For the text-containing cell, return its midpoint in [X, Y] coordinate format. 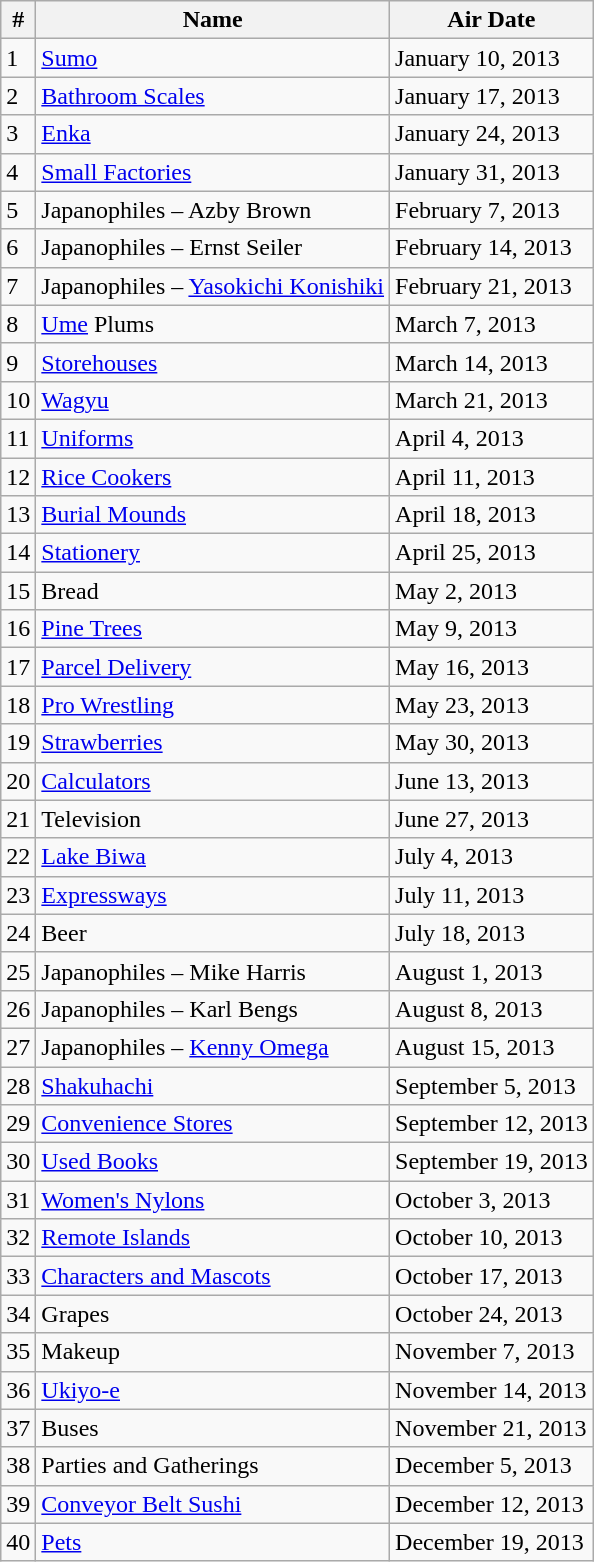
Ume Plums [213, 324]
2 [18, 96]
27 [18, 1047]
Storehouses [213, 362]
Japanophiles – Ernst Seiler [213, 248]
24 [18, 933]
29 [18, 1124]
May 16, 2013 [492, 667]
Sumo [213, 58]
4 [18, 172]
12 [18, 477]
January 24, 2013 [492, 134]
7 [18, 286]
February 7, 2013 [492, 210]
16 [18, 629]
Bathroom Scales [213, 96]
November 21, 2013 [492, 1428]
21 [18, 819]
April 25, 2013 [492, 553]
# [18, 20]
17 [18, 667]
November 14, 2013 [492, 1390]
40 [18, 1542]
Stationery [213, 553]
December 19, 2013 [492, 1542]
Small Factories [213, 172]
Name [213, 20]
25 [18, 971]
September 19, 2013 [492, 1162]
Parcel Delivery [213, 667]
June 13, 2013 [492, 781]
20 [18, 781]
38 [18, 1466]
Beer [213, 933]
Convenience Stores [213, 1124]
26 [18, 1009]
23 [18, 895]
July 4, 2013 [492, 857]
July 11, 2013 [492, 895]
April 18, 2013 [492, 515]
March 14, 2013 [492, 362]
Enka [213, 134]
March 7, 2013 [492, 324]
September 12, 2013 [492, 1124]
5 [18, 210]
May 9, 2013 [492, 629]
Burial Mounds [213, 515]
Makeup [213, 1352]
August 15, 2013 [492, 1047]
Remote Islands [213, 1238]
Buses [213, 1428]
May 30, 2013 [492, 743]
14 [18, 553]
October 17, 2013 [492, 1276]
August 1, 2013 [492, 971]
February 14, 2013 [492, 248]
July 18, 2013 [492, 933]
Characters and Mascots [213, 1276]
March 21, 2013 [492, 400]
Lake Biwa [213, 857]
6 [18, 248]
October 24, 2013 [492, 1314]
Calculators [213, 781]
May 2, 2013 [492, 591]
Conveyor Belt Sushi [213, 1504]
October 10, 2013 [492, 1238]
Japanophiles – Kenny Omega [213, 1047]
Women's Nylons [213, 1200]
18 [18, 705]
Grapes [213, 1314]
36 [18, 1390]
Parties and Gatherings [213, 1466]
Japanophiles – Karl Bengs [213, 1009]
10 [18, 400]
15 [18, 591]
39 [18, 1504]
30 [18, 1162]
19 [18, 743]
Expressways [213, 895]
34 [18, 1314]
33 [18, 1276]
32 [18, 1238]
9 [18, 362]
28 [18, 1085]
Air Date [492, 20]
11 [18, 438]
Wagyu [213, 400]
31 [18, 1200]
Pine Trees [213, 629]
37 [18, 1428]
13 [18, 515]
April 11, 2013 [492, 477]
February 21, 2013 [492, 286]
May 23, 2013 [492, 705]
3 [18, 134]
Ukiyo-e [213, 1390]
1 [18, 58]
Pets [213, 1542]
Japanophiles – Yasokichi Konishiki [213, 286]
Shakuhachi [213, 1085]
September 5, 2013 [492, 1085]
Japanophiles – Azby Brown [213, 210]
Television [213, 819]
January 10, 2013 [492, 58]
22 [18, 857]
Bread [213, 591]
Uniforms [213, 438]
December 12, 2013 [492, 1504]
December 5, 2013 [492, 1466]
October 3, 2013 [492, 1200]
8 [18, 324]
April 4, 2013 [492, 438]
Japanophiles – Mike Harris [213, 971]
Used Books [213, 1162]
Rice Cookers [213, 477]
January 31, 2013 [492, 172]
November 7, 2013 [492, 1352]
August 8, 2013 [492, 1009]
January 17, 2013 [492, 96]
June 27, 2013 [492, 819]
Pro Wrestling [213, 705]
35 [18, 1352]
Strawberries [213, 743]
